Return [x, y] of the center of cell containing provided text 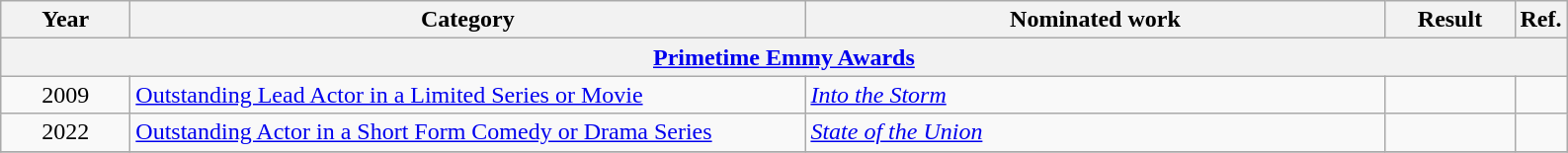
2022 [65, 132]
Year [65, 20]
Result [1450, 20]
Into the Storm [1095, 95]
Outstanding Actor in a Short Form Comedy or Drama Series [468, 132]
Nominated work [1095, 20]
State of the Union [1095, 132]
Ref. [1541, 20]
2009 [65, 95]
Outstanding Lead Actor in a Limited Series or Movie [468, 95]
Category [468, 20]
Primetime Emmy Awards [784, 57]
